Identify which cell holds the provided text, then report its [x, y] central coordinate. 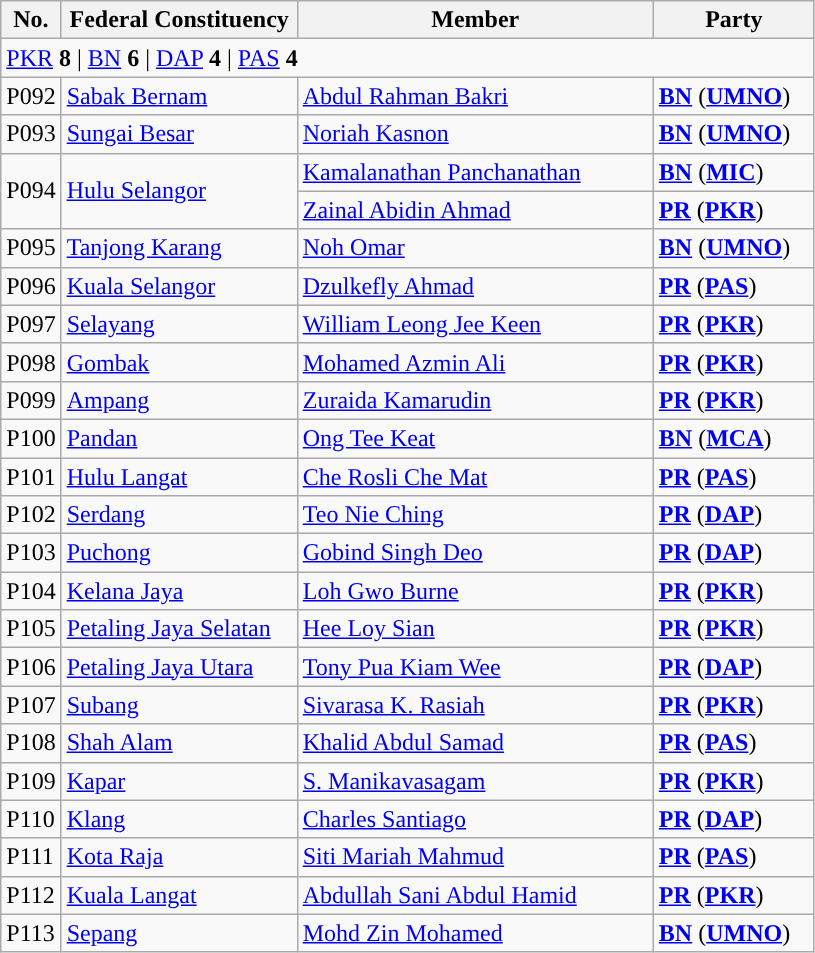
Zainal Abidin Ahmad [475, 210]
Hulu Selangor [179, 191]
Member [475, 20]
Ong Tee Keat [475, 438]
William Leong Jee Keen [475, 324]
P103 [31, 553]
Teo Nie Ching [475, 515]
Charles Santiago [475, 819]
Abdul Rahman Bakri [475, 96]
Party [734, 20]
Sungai Besar [179, 134]
P099 [31, 400]
Puchong [179, 553]
P110 [31, 819]
Sabak Bernam [179, 96]
Subang [179, 705]
P102 [31, 515]
P092 [31, 96]
P101 [31, 477]
Kuala Langat [179, 895]
Tony Pua Kiam Wee [475, 667]
P097 [31, 324]
Kelana Jaya [179, 591]
P107 [31, 705]
PKR 8 | BN 6 | DAP 4 | PAS 4 [408, 58]
Kamalanathan Panchanathan [475, 172]
Sivarasa K. Rasiah [475, 705]
P100 [31, 438]
Hulu Langat [179, 477]
Dzulkefly Ahmad [475, 286]
Khalid Abdul Samad [475, 743]
Federal Constituency [179, 20]
Siti Mariah Mahmud [475, 857]
Hee Loy Sian [475, 629]
No. [31, 20]
P108 [31, 743]
P096 [31, 286]
Kapar [179, 781]
Pandan [179, 438]
P113 [31, 933]
Kota Raja [179, 857]
P112 [31, 895]
Selayang [179, 324]
P106 [31, 667]
Petaling Jaya Selatan [179, 629]
Zuraida Kamarudin [475, 400]
P095 [31, 248]
Tanjong Karang [179, 248]
P111 [31, 857]
BN (MCA) [734, 438]
Gobind Singh Deo [475, 553]
P094 [31, 191]
P105 [31, 629]
Mohd Zin Mohamed [475, 933]
Mohamed Azmin Ali [475, 362]
Ampang [179, 400]
Petaling Jaya Utara [179, 667]
Kuala Selangor [179, 286]
Abdullah Sani Abdul Hamid [475, 895]
BN (MIC) [734, 172]
P093 [31, 134]
S. Manikavasagam [475, 781]
Sepang [179, 933]
Noh Omar [475, 248]
Che Rosli Che Mat [475, 477]
P098 [31, 362]
Shah Alam [179, 743]
P109 [31, 781]
Noriah Kasnon [475, 134]
Gombak [179, 362]
Serdang [179, 515]
Loh Gwo Burne [475, 591]
Klang [179, 819]
P104 [31, 591]
